Detect which cell encompasses the target text, then output its (x, y) center coordinate. 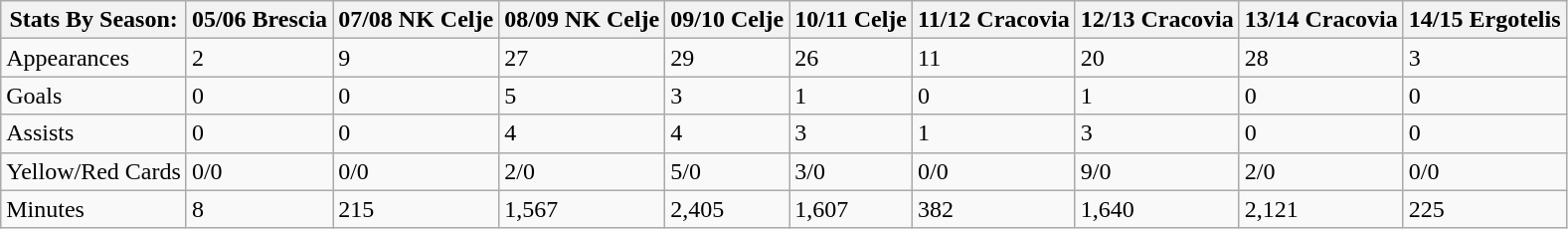
9/0 (1157, 171)
8 (259, 209)
09/10 Celje (728, 20)
11 (993, 58)
1,607 (851, 209)
Appearances (93, 58)
5 (583, 96)
Goals (93, 96)
13/14 Cracovia (1320, 20)
11/12 Cracovia (993, 20)
10/11 Celje (851, 20)
29 (728, 58)
14/15 Ergotelis (1484, 20)
05/06 Brescia (259, 20)
9 (416, 58)
5/0 (728, 171)
1,567 (583, 209)
20 (1157, 58)
2 (259, 58)
12/13 Cracovia (1157, 20)
382 (993, 209)
Stats By Season: (93, 20)
Yellow/Red Cards (93, 171)
3/0 (851, 171)
215 (416, 209)
2,405 (728, 209)
Minutes (93, 209)
07/08 NK Celje (416, 20)
27 (583, 58)
28 (1320, 58)
08/09 NK Celje (583, 20)
Assists (93, 133)
2,121 (1320, 209)
1,640 (1157, 209)
26 (851, 58)
225 (1484, 209)
